Output the [X, Y] coordinate of the center of the cell containing the given text.  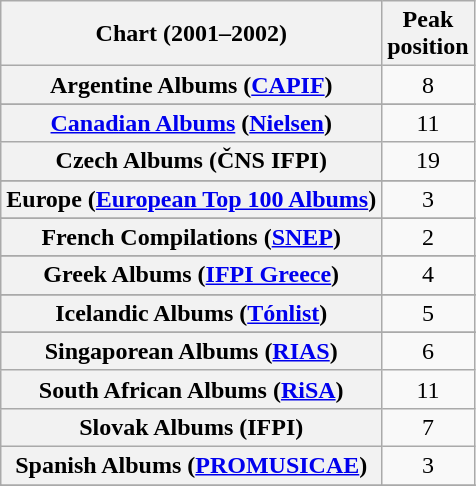
Chart (2001–2002) [192, 34]
7 [428, 427]
French Compilations (SNEP) [192, 237]
Greek Albums (IFPI Greece) [192, 275]
4 [428, 275]
Icelandic Albums (Tónlist) [192, 313]
Canadian Albums (Nielsen) [192, 123]
Europe (European Top 100 Albums) [192, 199]
Singaporean Albums (RIAS) [192, 351]
5 [428, 313]
Argentine Albums (CAPIF) [192, 85]
Czech Albums (ČNS IFPI) [192, 161]
Slovak Albums (IFPI) [192, 427]
South African Albums (RiSA) [192, 389]
Spanish Albums (PROMUSICAE) [192, 465]
8 [428, 85]
6 [428, 351]
Peakposition [428, 34]
2 [428, 237]
19 [428, 161]
